Return the (X, Y) coordinate for the center point of the cell that contains the specified text.  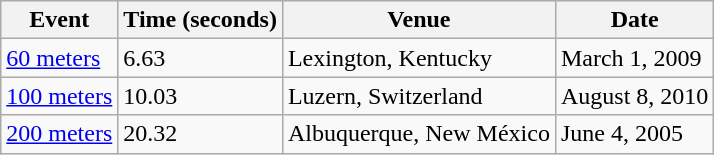
August 8, 2010 (634, 96)
6.63 (200, 58)
Lexington, Kentucky (418, 58)
100 meters (60, 96)
Albuquerque, New México (418, 134)
60 meters (60, 58)
March 1, 2009 (634, 58)
Luzern, Switzerland (418, 96)
200 meters (60, 134)
June 4, 2005 (634, 134)
Date (634, 20)
20.32 (200, 134)
Time (seconds) (200, 20)
Venue (418, 20)
10.03 (200, 96)
Event (60, 20)
